For the text-containing cell, return its midpoint in [X, Y] coordinate format. 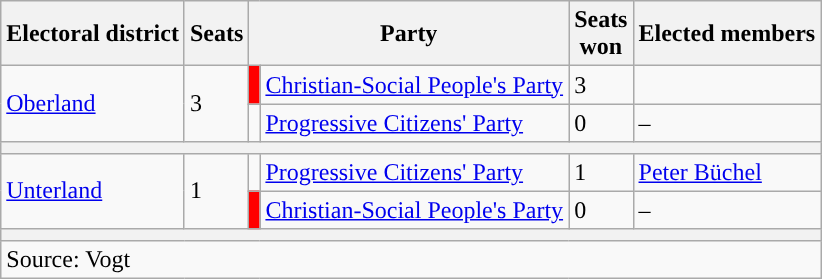
Peter Büchel [727, 172]
Unterland [93, 191]
Oberland [93, 104]
Seats [216, 34]
Party [409, 34]
Seatswon [601, 34]
Source: Vogt [411, 259]
Elected members [727, 34]
Electoral district [93, 34]
